Determine the [X, Y] coordinate at the center of the cell enclosing the given text.  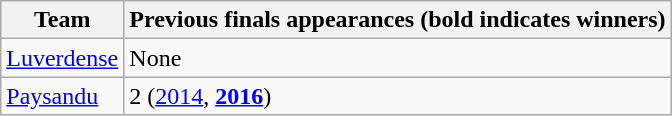
Previous finals appearances (bold indicates winners) [398, 20]
Team [62, 20]
Luverdense [62, 58]
None [398, 58]
2 (2014, 2016) [398, 96]
Paysandu [62, 96]
